Detect which cell encompasses the target text, then output its [x, y] center coordinate. 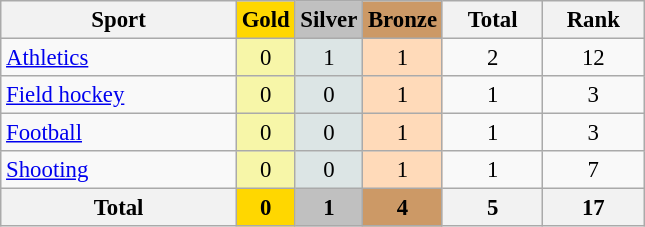
17 [594, 208]
Rank [594, 20]
4 [403, 208]
Athletics [119, 58]
Bronze [403, 20]
Sport [119, 20]
Gold [266, 20]
Silver [329, 20]
7 [594, 170]
Field hockey [119, 95]
Shooting [119, 170]
Football [119, 133]
5 [492, 208]
2 [492, 58]
12 [594, 58]
